Return (X, Y) of the center of cell containing provided text 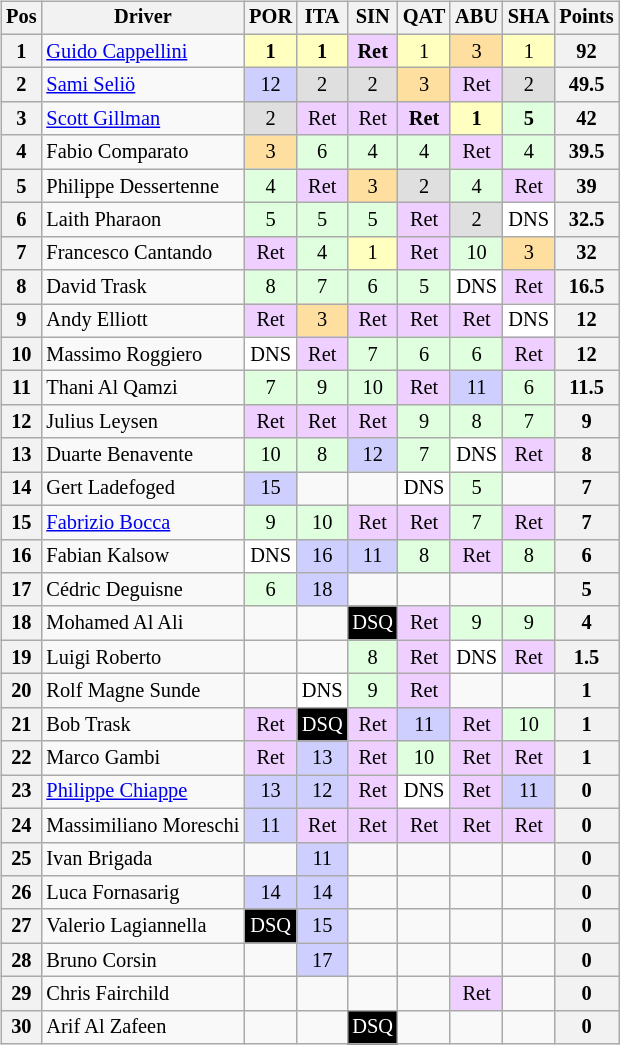
Fabian Kalsow (142, 556)
Arif Al Zafeen (142, 1027)
ITA (322, 18)
Bob Trask (142, 724)
David Trask (142, 287)
Bruno Corsin (142, 960)
Marco Gambi (142, 758)
Laith Pharaon (142, 220)
27 (21, 926)
Luca Fornasarig (142, 893)
19 (21, 657)
SHA (529, 18)
Duarte Benavente (142, 455)
Scott Gillman (142, 119)
24 (21, 825)
Fabrizio Bocca (142, 522)
Mohamed Al Ali (142, 623)
Fabio Comparato (142, 152)
30 (21, 1027)
Guido Cappellini (142, 51)
QAT (424, 18)
Luigi Roberto (142, 657)
32 (587, 253)
ABU (476, 18)
Points (587, 18)
SIN (372, 18)
Thani Al Qamzi (142, 388)
Massimiliano Moreschi (142, 825)
POR (270, 18)
1.5 (587, 657)
Gert Ladefoged (142, 489)
92 (587, 51)
Julius Leysen (142, 422)
Massimo Roggiero (142, 354)
Sami Seliö (142, 85)
39.5 (587, 152)
Philippe Dessertenne (142, 186)
23 (21, 792)
22 (21, 758)
25 (21, 859)
Chris Fairchild (142, 994)
26 (21, 893)
21 (21, 724)
Pos (21, 18)
28 (21, 960)
32.5 (587, 220)
11.5 (587, 388)
Philippe Chiappe (142, 792)
Ivan Brigada (142, 859)
42 (587, 119)
29 (21, 994)
Valerio Lagiannella (142, 926)
20 (21, 691)
16.5 (587, 287)
Driver (142, 18)
Andy Elliott (142, 321)
Rolf Magne Sunde (142, 691)
39 (587, 186)
49.5 (587, 85)
Francesco Cantando (142, 253)
Cédric Deguisne (142, 590)
